Search for the cell housing the specified text and yield its [x, y] center coordinate. 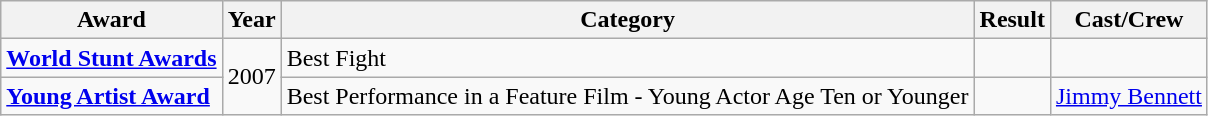
Young Artist Award [112, 96]
Award [112, 20]
World Stunt Awards [112, 58]
2007 [252, 77]
Cast/Crew [1128, 20]
Best Fight [628, 58]
Year [252, 20]
Best Performance in a Feature Film - Young Actor Age Ten or Younger [628, 96]
Jimmy Bennett [1128, 96]
Result [1012, 20]
Category [628, 20]
